Search for the cell housing the specified text and yield its (x, y) center coordinate. 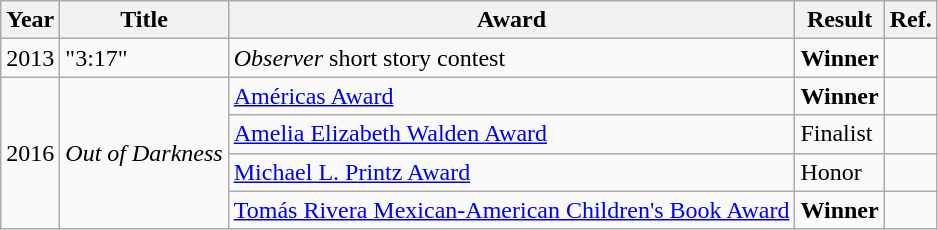
Year (30, 20)
Tomás Rivera Mexican-American Children's Book Award (512, 210)
Result (840, 20)
Américas Award (512, 96)
2016 (30, 153)
2013 (30, 58)
Honor (840, 172)
Ref. (910, 20)
Finalist (840, 134)
Title (144, 20)
Observer short story contest (512, 58)
Amelia Elizabeth Walden Award (512, 134)
Michael L. Printz Award (512, 172)
Award (512, 20)
Out of Darkness (144, 153)
"3:17" (144, 58)
